Pinpoint the cell where the given text exists, returning its (X, Y) midpoint coordinate. 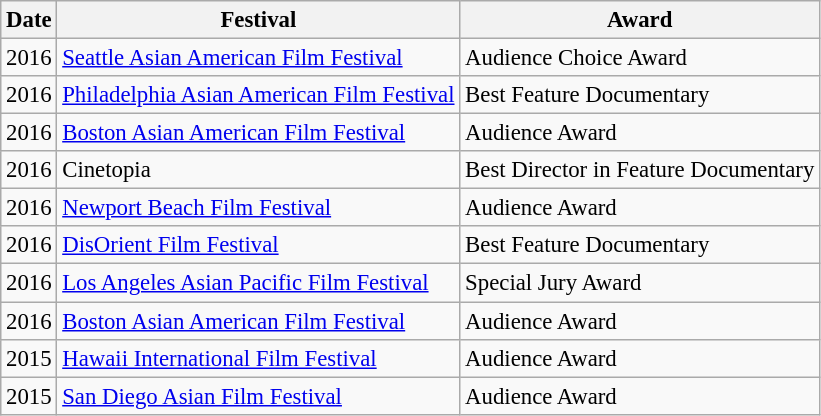
Date (29, 20)
Festival (258, 20)
Los Angeles Asian Pacific Film Festival (258, 283)
Philadelphia Asian American Film Festival (258, 95)
Award (640, 20)
Seattle Asian American Film Festival (258, 58)
DisOrient Film Festival (258, 245)
San Diego Asian Film Festival (258, 396)
Newport Beach Film Festival (258, 208)
Cinetopia (258, 170)
Special Jury Award (640, 283)
Audience Choice Award (640, 58)
Hawaii International Film Festival (258, 358)
Best Director in Feature Documentary (640, 170)
